Search for the cell housing the specified text and yield its (x, y) center coordinate. 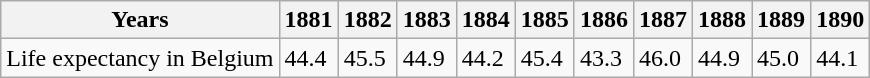
1884 (486, 20)
1881 (308, 20)
1883 (426, 20)
1890 (840, 20)
1885 (544, 20)
43.3 (604, 58)
44.4 (308, 58)
44.1 (840, 58)
1886 (604, 20)
45.4 (544, 58)
44.2 (486, 58)
1888 (722, 20)
1889 (782, 20)
1887 (662, 20)
45.5 (368, 58)
45.0 (782, 58)
1882 (368, 20)
Life expectancy in Belgium (140, 58)
46.0 (662, 58)
Years (140, 20)
